Capture the cell that displays the provided text and extract its (X, Y) central coordinate. 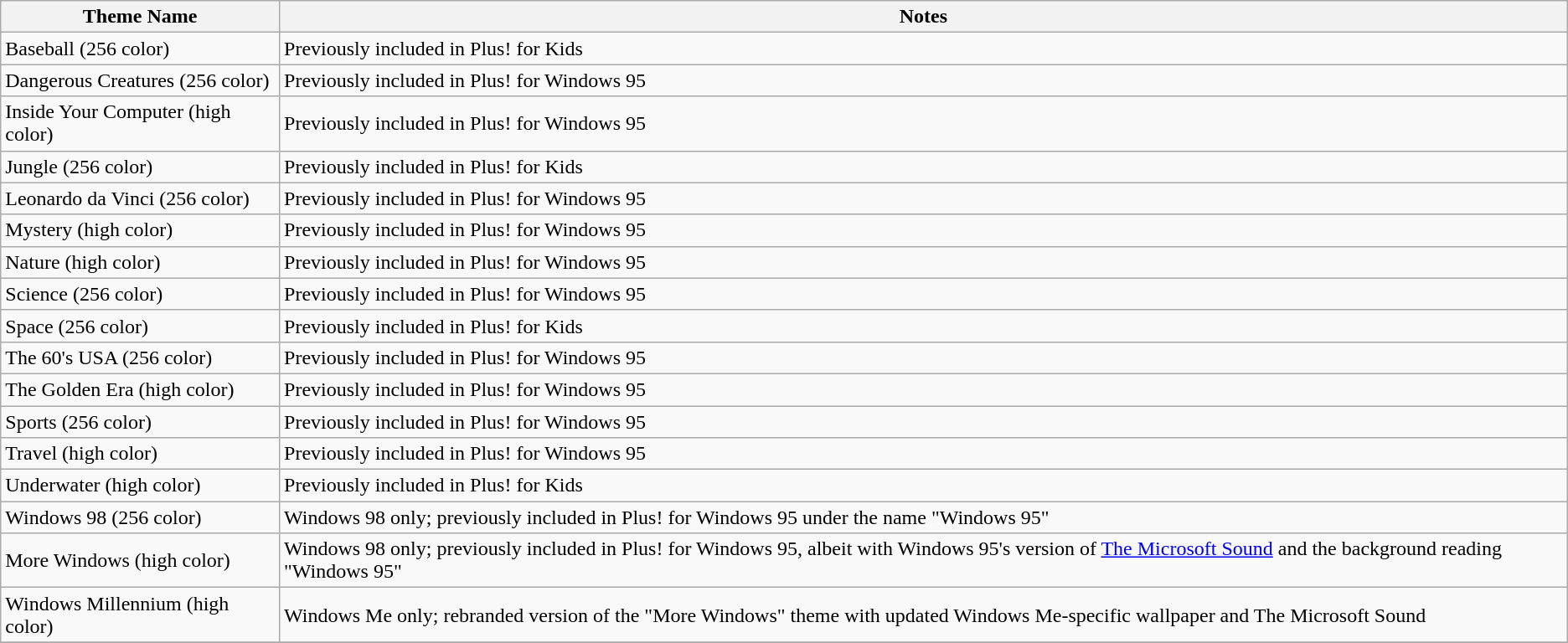
Dangerous Creatures (256 color) (141, 80)
Mystery (high color) (141, 230)
Windows 98 only; previously included in Plus! for Windows 95 under the name "Windows 95" (924, 517)
Baseball (256 color) (141, 49)
Windows Millennium (high color) (141, 615)
Windows Me only; rebranded version of the "More Windows" theme with updated Windows Me-specific wallpaper and The Microsoft Sound (924, 615)
Jungle (256 color) (141, 167)
Inside Your Computer (high color) (141, 124)
Travel (high color) (141, 454)
Notes (924, 17)
Leonardo da Vinci (256 color) (141, 198)
Science (256 color) (141, 294)
Sports (256 color) (141, 421)
More Windows (high color) (141, 561)
Underwater (high color) (141, 486)
Theme Name (141, 17)
The Golden Era (high color) (141, 389)
Space (256 color) (141, 326)
Windows 98 (256 color) (141, 517)
Nature (high color) (141, 262)
The 60's USA (256 color) (141, 358)
